Identify which cell holds the provided text, then report its [X, Y] central coordinate. 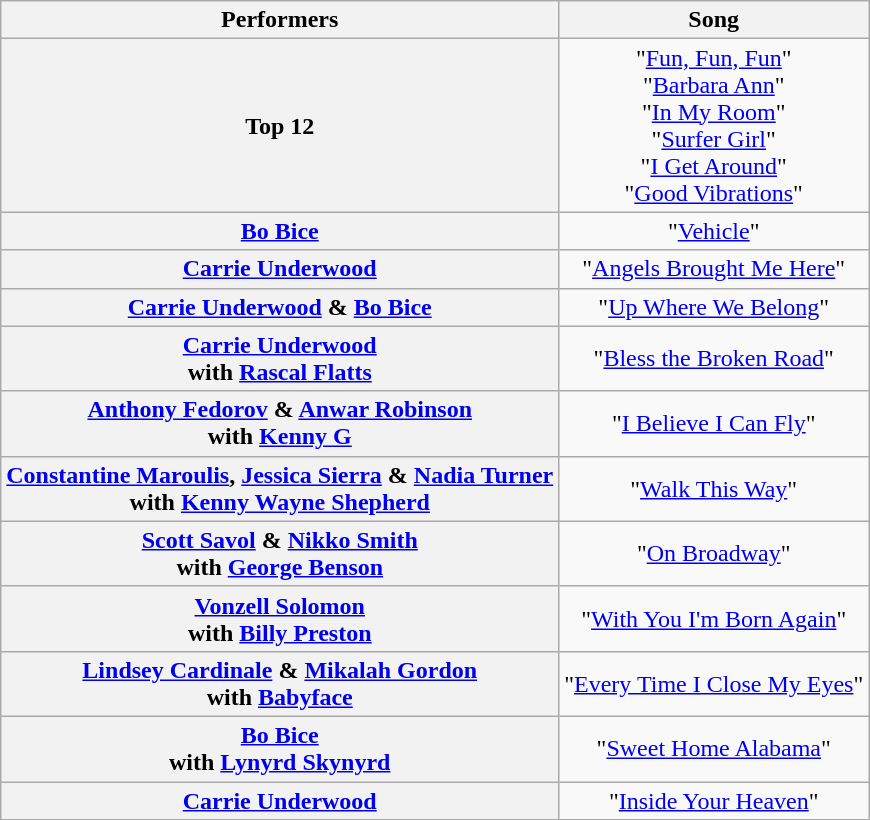
Performers [280, 20]
"With You I'm Born Again" [714, 618]
Scott Savol & Nikko Smithwith George Benson [280, 554]
Constantine Maroulis, Jessica Sierra & Nadia Turnerwith Kenny Wayne Shepherd [280, 488]
"Bless the Broken Road" [714, 358]
Carrie Underwood & Bo Bice [280, 307]
"Angels Brought Me Here" [714, 269]
"Inside Your Heaven" [714, 801]
"Sweet Home Alabama" [714, 748]
Top 12 [280, 126]
Song [714, 20]
Bo Bicewith Lynyrd Skynyrd [280, 748]
"I Believe I Can Fly" [714, 424]
Lindsey Cardinale & Mikalah Gordonwith Babyface [280, 684]
Carrie Underwoodwith Rascal Flatts [280, 358]
"Up Where We Belong" [714, 307]
"Vehicle" [714, 231]
Bo Bice [280, 231]
Vonzell Solomonwith Billy Preston [280, 618]
Anthony Fedorov & Anwar Robinsonwith Kenny G [280, 424]
"Walk This Way" [714, 488]
"Fun, Fun, Fun""Barbara Ann""In My Room""Surfer Girl""I Get Around""Good Vibrations" [714, 126]
"Every Time I Close My Eyes" [714, 684]
"On Broadway" [714, 554]
